Search for the cell housing the specified text and yield its [x, y] center coordinate. 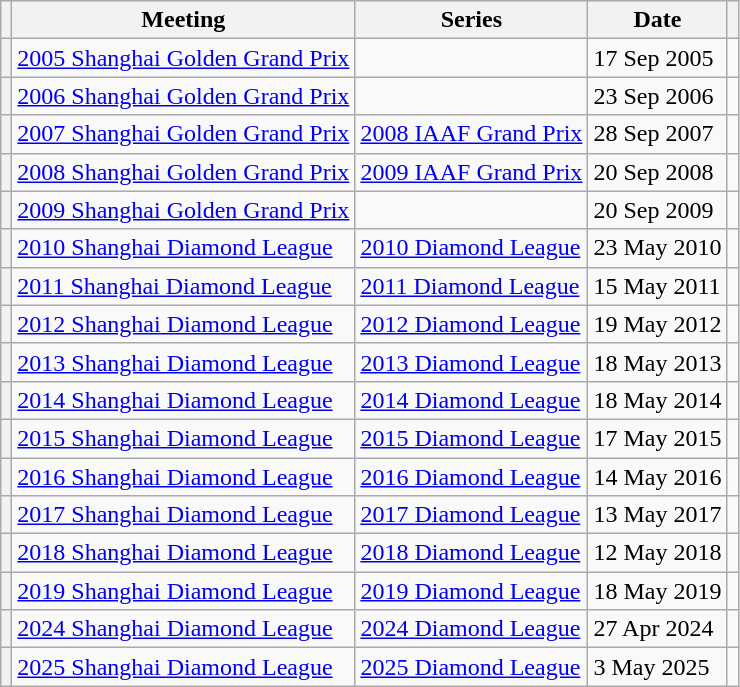
2012 Shanghai Diamond League [184, 324]
27 Apr 2024 [658, 629]
2005 Shanghai Golden Grand Prix [184, 58]
2008 IAAF Grand Prix [472, 134]
2018 Diamond League [472, 553]
17 Sep 2005 [658, 58]
2014 Diamond League [472, 400]
2017 Diamond League [472, 515]
18 May 2019 [658, 591]
2025 Shanghai Diamond League [184, 667]
2007 Shanghai Golden Grand Prix [184, 134]
Meeting [184, 20]
2010 Diamond League [472, 248]
2018 Shanghai Diamond League [184, 553]
2009 IAAF Grand Prix [472, 172]
2016 Shanghai Diamond League [184, 477]
Series [472, 20]
2019 Shanghai Diamond League [184, 591]
2024 Diamond League [472, 629]
2015 Diamond League [472, 438]
2008 Shanghai Golden Grand Prix [184, 172]
2014 Shanghai Diamond League [184, 400]
12 May 2018 [658, 553]
23 Sep 2006 [658, 96]
2010 Shanghai Diamond League [184, 248]
2017 Shanghai Diamond League [184, 515]
2015 Shanghai Diamond League [184, 438]
18 May 2014 [658, 400]
28 Sep 2007 [658, 134]
Date [658, 20]
14 May 2016 [658, 477]
17 May 2015 [658, 438]
13 May 2017 [658, 515]
2025 Diamond League [472, 667]
2012 Diamond League [472, 324]
19 May 2012 [658, 324]
2013 Shanghai Diamond League [184, 362]
2019 Diamond League [472, 591]
2016 Diamond League [472, 477]
2011 Diamond League [472, 286]
20 Sep 2008 [658, 172]
2009 Shanghai Golden Grand Prix [184, 210]
23 May 2010 [658, 248]
2013 Diamond League [472, 362]
2011 Shanghai Diamond League [184, 286]
2006 Shanghai Golden Grand Prix [184, 96]
18 May 2013 [658, 362]
20 Sep 2009 [658, 210]
15 May 2011 [658, 286]
3 May 2025 [658, 667]
2024 Shanghai Diamond League [184, 629]
